Extract the [X, Y] coordinate from the center of the cell holding the provided text.  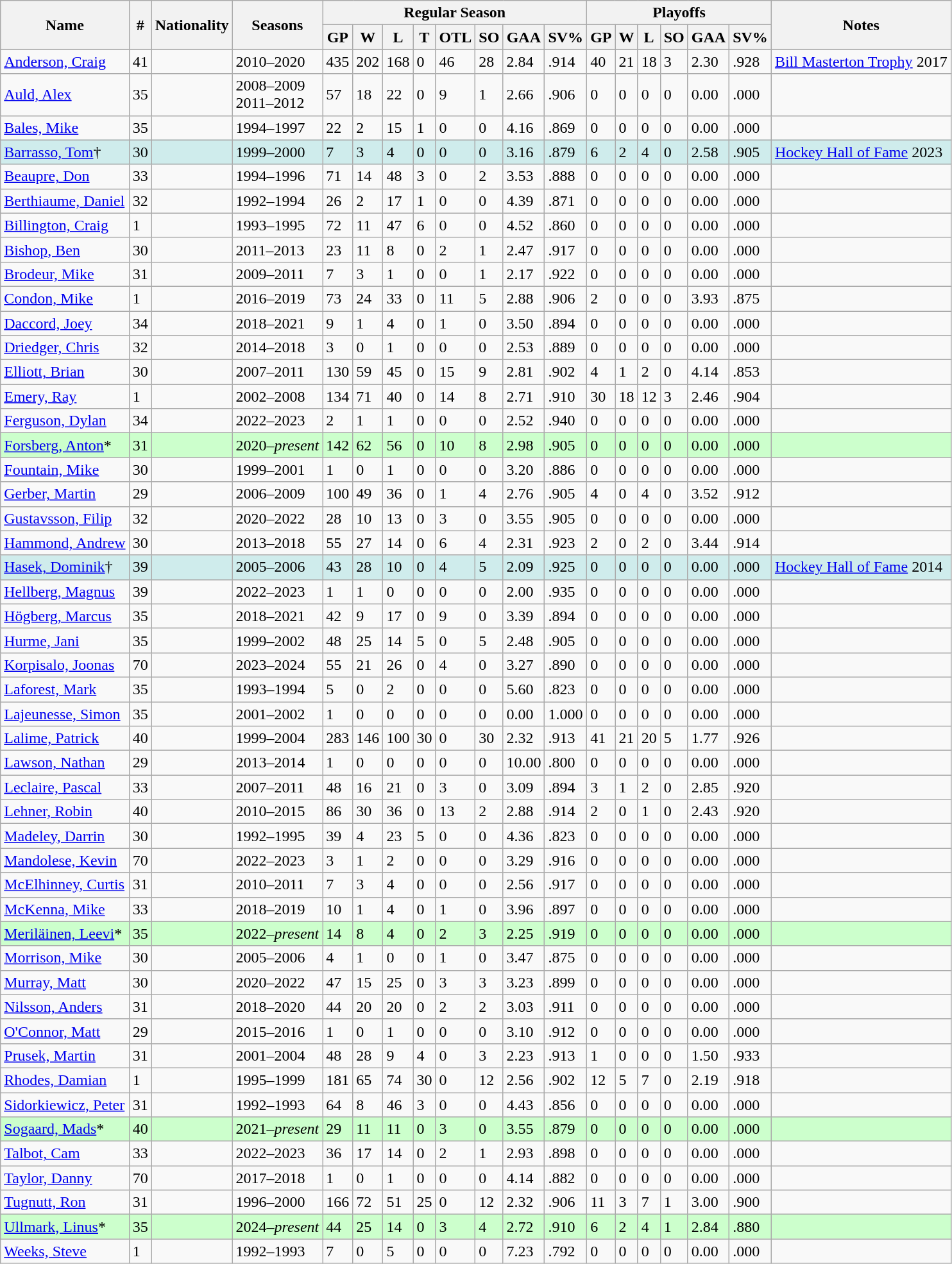
.918 [751, 1080]
5.60 [523, 689]
Bill Masterton Trophy 2017 [861, 62]
4.52 [523, 225]
3.00 [708, 1202]
.890 [566, 665]
2.25 [523, 934]
.899 [566, 982]
2002–2008 [277, 397]
Berthiaume, Daniel [65, 201]
1999–2000 [277, 152]
Forsberg, Anton* [65, 445]
2008–20092011–2012 [277, 95]
86 [337, 812]
142 [337, 445]
2.47 [523, 250]
Murray, Matt [65, 982]
2021–present [277, 1129]
Auld, Alex [65, 95]
Korpisalo, Joonas [65, 665]
2011–2013 [277, 250]
OTL [455, 37]
3.47 [523, 958]
1992–1994 [277, 201]
.904 [751, 397]
Ferguson, Dylan [65, 421]
283 [337, 739]
2014–2018 [277, 348]
65 [368, 1080]
2.71 [523, 397]
Hockey Hall of Fame 2023 [861, 152]
Nationality [192, 25]
.935 [566, 592]
2010–2015 [277, 812]
Barrasso, Tom† [65, 152]
.919 [566, 934]
McKenna, Mike [65, 909]
2010–2011 [277, 885]
1999–2002 [277, 640]
43 [337, 567]
.916 [566, 860]
Hockey Hall of Fame 2014 [861, 567]
Hammond, Andrew [65, 543]
134 [337, 397]
.925 [566, 567]
Rhodes, Damian [65, 1080]
2022–present [277, 934]
73 [337, 298]
Lehner, Robin [65, 812]
2018–2019 [277, 909]
McElhinney, Curtis [65, 885]
.860 [566, 225]
4.16 [523, 128]
62 [368, 445]
2.85 [708, 787]
Notes [861, 25]
3.96 [523, 909]
.900 [751, 1202]
Lawson, Nathan [65, 763]
Driedger, Chris [65, 348]
49 [368, 494]
2010–2020 [277, 62]
2023–2024 [277, 665]
2.30 [708, 62]
2.52 [523, 421]
.933 [751, 1055]
2015–2016 [277, 1031]
2.58 [708, 152]
202 [368, 62]
Morrison, Mike [65, 958]
Gerber, Martin [65, 494]
Regular Season [455, 13]
2.93 [523, 1154]
2001–2002 [277, 714]
2.53 [523, 348]
.869 [566, 128]
1.000 [566, 714]
Leclaire, Pascal [65, 787]
2.19 [708, 1080]
Sidorkiewicz, Peter [65, 1104]
Talbot, Cam [65, 1154]
59 [368, 372]
.922 [566, 274]
.871 [566, 201]
10.00 [523, 763]
Gustavsson, Filip [65, 518]
3.03 [523, 1007]
# [140, 25]
1999–2004 [277, 739]
.897 [566, 909]
Hellberg, Magnus [65, 592]
2.09 [523, 567]
2.00 [523, 592]
74 [398, 1080]
Billington, Craig [65, 225]
1992–1995 [277, 836]
Weeks, Steve [65, 1251]
.889 [566, 348]
.940 [566, 421]
Playoffs [679, 13]
45 [398, 372]
2.98 [523, 445]
2.17 [523, 274]
3.44 [708, 543]
.800 [566, 763]
1.50 [708, 1055]
3.09 [523, 787]
Bishop, Ben [65, 250]
3.20 [523, 470]
3.29 [523, 860]
.923 [566, 543]
2.72 [523, 1227]
Högberg, Marcus [65, 616]
.853 [751, 372]
3.16 [523, 152]
Sogaard, Mads* [65, 1129]
2009–2011 [277, 274]
56 [398, 445]
3.23 [523, 982]
3.53 [523, 176]
Ullmark, Linus* [65, 1227]
Name [65, 25]
Laforest, Mark [65, 689]
.792 [566, 1251]
3.52 [708, 494]
Mandolese, Kevin [65, 860]
16 [368, 787]
7.23 [523, 1251]
Elliott, Brian [65, 372]
Meriläinen, Leevi* [65, 934]
Condon, Mike [65, 298]
Hasek, Dominik† [65, 567]
2018–2020 [277, 1007]
Hurme, Jani [65, 640]
27 [368, 543]
2.31 [523, 543]
2.43 [708, 812]
Emery, Ray [65, 397]
24 [368, 298]
T [425, 37]
Lalime, Patrick [65, 739]
Madeley, Darrin [65, 836]
1993–1995 [277, 225]
2013–2018 [277, 543]
2013–2014 [277, 763]
Bales, Mike [65, 128]
1999–2001 [277, 470]
Prusek, Martin [65, 1055]
.926 [751, 739]
Lajeunesse, Simon [65, 714]
Fountain, Mike [65, 470]
2.46 [708, 397]
4.36 [523, 836]
1994–1996 [277, 176]
2006–2009 [277, 494]
42 [337, 616]
.882 [566, 1178]
3.10 [523, 1031]
64 [337, 1104]
.898 [566, 1154]
1993–1994 [277, 689]
Brodeur, Mike [65, 274]
O'Connor, Matt [65, 1031]
435 [337, 62]
130 [337, 372]
2001–2004 [277, 1055]
2020–present [277, 445]
3.50 [523, 323]
1.77 [708, 739]
2024–present [277, 1227]
Taylor, Danny [65, 1178]
1995–1999 [277, 1080]
4.39 [523, 201]
4.43 [523, 1104]
Tugnutt, Ron [65, 1202]
2.48 [523, 640]
Anderson, Craig [65, 62]
1994–1997 [277, 128]
57 [337, 95]
Daccord, Joey [65, 323]
2.76 [523, 494]
2.66 [523, 95]
.856 [566, 1104]
51 [398, 1202]
.886 [566, 470]
3.27 [523, 665]
3.93 [708, 298]
168 [398, 62]
.880 [751, 1227]
2.23 [523, 1055]
2016–2019 [277, 298]
146 [368, 739]
.928 [751, 62]
Nilsson, Anders [65, 1007]
1996–2000 [277, 1202]
2017–2018 [277, 1178]
3.39 [523, 616]
181 [337, 1080]
2.81 [523, 372]
.911 [566, 1007]
Seasons [277, 25]
.888 [566, 176]
Beaupre, Don [65, 176]
166 [337, 1202]
